Pinpoint the cell where the given text exists, returning its [x, y] midpoint coordinate. 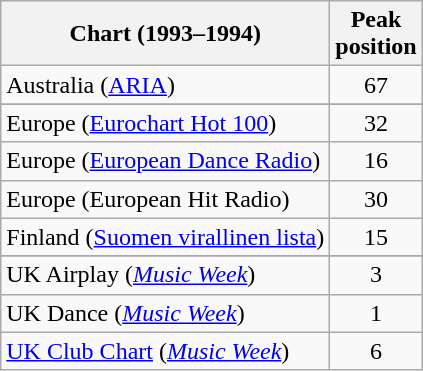
UK Club Chart (Music Week) [166, 351]
Europe (Eurochart Hot 100) [166, 123]
1 [376, 313]
30 [376, 199]
Europe (European Dance Radio) [166, 161]
UK Airplay (Music Week) [166, 275]
Peakposition [376, 34]
15 [376, 237]
UK Dance (Music Week) [166, 313]
16 [376, 161]
6 [376, 351]
Europe (European Hit Radio) [166, 199]
32 [376, 123]
67 [376, 85]
Australia (ARIA) [166, 85]
Finland (Suomen virallinen lista) [166, 237]
Chart (1993–1994) [166, 34]
3 [376, 275]
